Extract the [X, Y] coordinate from the center of the cell holding the provided text.  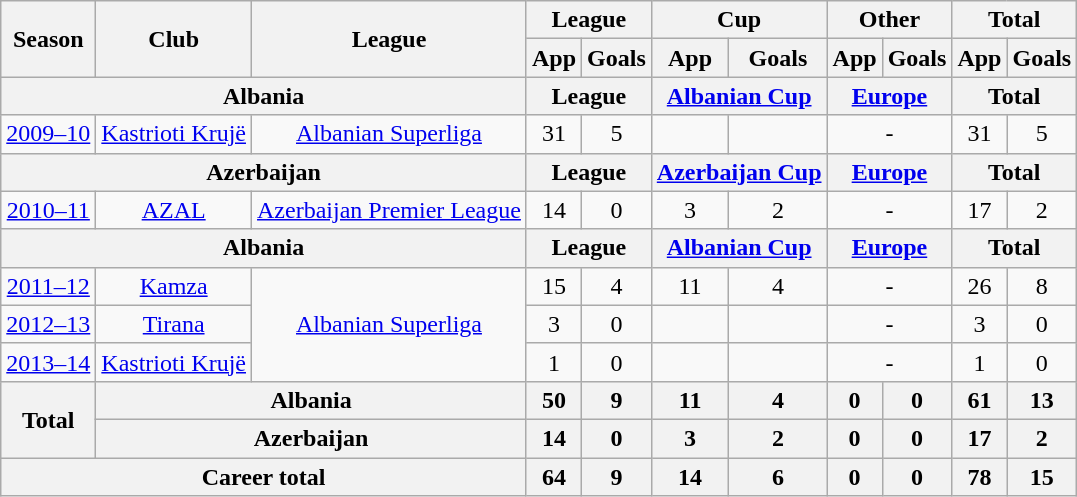
2013–14 [48, 362]
78 [980, 477]
Tirana [174, 324]
2010–11 [48, 210]
Club [174, 39]
26 [980, 286]
Other [890, 20]
Career total [264, 477]
13 [1042, 400]
2009–10 [48, 134]
AZAL [174, 210]
2012–13 [48, 324]
61 [980, 400]
Kamza [174, 286]
8 [1042, 286]
6 [778, 477]
Season [48, 39]
2011–12 [48, 286]
64 [554, 477]
50 [554, 400]
Azerbaijan Cup [739, 172]
Cup [739, 20]
Azerbaijan Premier League [390, 210]
